Output the [X, Y] coordinate of the center of the cell containing the given text.  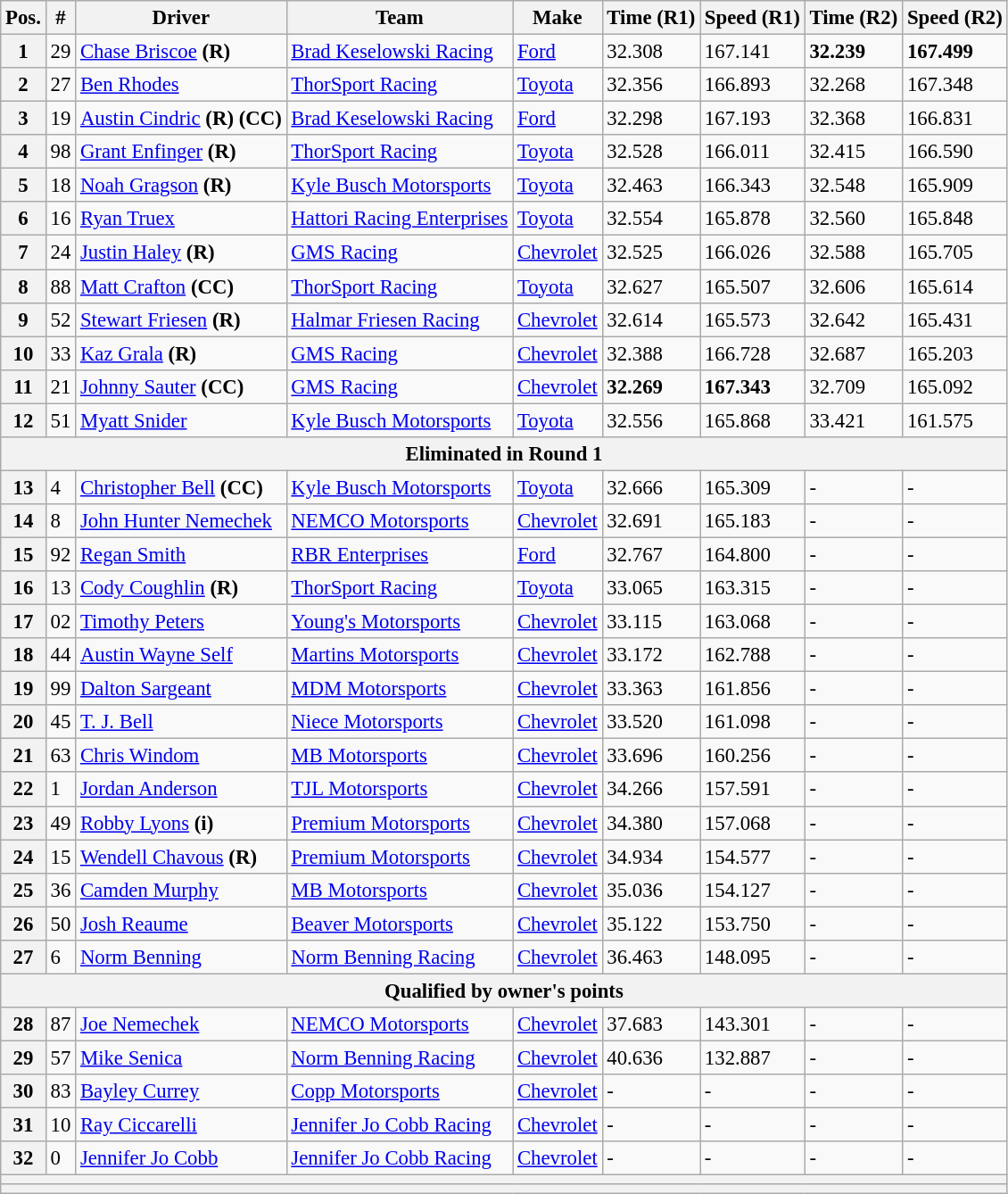
Ben Rhodes [181, 85]
Copp Motorsports [400, 1091]
160.256 [753, 756]
Noah Gragson (R) [181, 186]
166.590 [955, 152]
166.728 [753, 353]
40.636 [651, 1057]
26 [23, 924]
32.614 [651, 319]
Time (R1) [651, 18]
35.036 [651, 890]
161.098 [753, 722]
RBR Enterprises [400, 554]
31 [23, 1125]
32.525 [651, 253]
Speed (R2) [955, 18]
Dalton Sargeant [181, 689]
22 [23, 790]
52 [61, 319]
Hattori Racing Enterprises [400, 219]
John Hunter Nemechek [181, 521]
166.026 [753, 253]
Speed (R1) [753, 18]
32.239 [854, 52]
34.934 [651, 857]
02 [61, 622]
32.268 [854, 85]
50 [61, 924]
157.591 [753, 790]
165.092 [955, 386]
164.800 [753, 554]
Grant Enfinger (R) [181, 152]
165.431 [955, 319]
Team [400, 18]
Ryan Truex [181, 219]
49 [61, 823]
153.750 [753, 924]
9 [23, 319]
167.141 [753, 52]
Regan Smith [181, 554]
Martins Motorsports [400, 655]
Young's Motorsports [400, 622]
163.068 [753, 622]
32.554 [651, 219]
Joe Nemechek [181, 1024]
33.363 [651, 689]
32.666 [651, 487]
32.298 [651, 119]
45 [61, 722]
35.122 [651, 924]
163.315 [753, 588]
Josh Reaume [181, 924]
Chris Windom [181, 756]
161.575 [955, 420]
20 [23, 722]
Time (R2) [854, 18]
Austin Cindric (R) (CC) [181, 119]
161.856 [753, 689]
32.528 [651, 152]
99 [61, 689]
Niece Motorsports [400, 722]
167.348 [955, 85]
Jordan Anderson [181, 790]
32.642 [854, 319]
32.368 [854, 119]
165.183 [753, 521]
165.309 [753, 487]
34.380 [651, 823]
28 [23, 1024]
32.548 [854, 186]
TJL Motorsports [400, 790]
Austin Wayne Self [181, 655]
154.127 [753, 890]
Halmar Friesen Racing [400, 319]
2 [23, 85]
44 [61, 655]
32.560 [854, 219]
166.343 [753, 186]
23 [23, 823]
Christopher Bell (CC) [181, 487]
Cody Coughlin (R) [181, 588]
17 [23, 622]
33.115 [651, 622]
36.463 [651, 958]
# [61, 18]
33.520 [651, 722]
Qualified by owner's points [504, 991]
165.878 [753, 219]
Camden Murphy [181, 890]
33.696 [651, 756]
Johnny Sauter (CC) [181, 386]
132.887 [753, 1057]
32.415 [854, 152]
32.556 [651, 420]
0 [61, 1158]
63 [61, 756]
32.687 [854, 353]
33.172 [651, 655]
83 [61, 1091]
Kaz Grala (R) [181, 353]
5 [23, 186]
Norm Benning [181, 958]
148.095 [753, 958]
14 [23, 521]
32.691 [651, 521]
143.301 [753, 1024]
51 [61, 420]
Matt Crafton (CC) [181, 286]
98 [61, 152]
36 [61, 890]
57 [61, 1057]
167.499 [955, 52]
Myatt Snider [181, 420]
Ray Ciccarelli [181, 1125]
Bayley Currey [181, 1091]
33.065 [651, 588]
Beaver Motorsports [400, 924]
Justin Haley (R) [181, 253]
Driver [181, 18]
165.848 [955, 219]
167.343 [753, 386]
7 [23, 253]
33.421 [854, 420]
162.788 [753, 655]
Timothy Peters [181, 622]
166.011 [753, 152]
154.577 [753, 857]
165.573 [753, 319]
166.893 [753, 85]
165.507 [753, 286]
166.831 [955, 119]
Pos. [23, 18]
32.709 [854, 386]
Make [558, 18]
12 [23, 420]
11 [23, 386]
32.388 [651, 353]
T. J. Bell [181, 722]
87 [61, 1024]
3 [23, 119]
MDM Motorsports [400, 689]
32.627 [651, 286]
32.588 [854, 253]
165.909 [955, 186]
32 [23, 1158]
165.614 [955, 286]
Robby Lyons (i) [181, 823]
33 [61, 353]
30 [23, 1091]
32.767 [651, 554]
32.606 [854, 286]
165.203 [955, 353]
88 [61, 286]
34.266 [651, 790]
Chase Briscoe (R) [181, 52]
92 [61, 554]
Wendell Chavous (R) [181, 857]
Jennifer Jo Cobb [181, 1158]
32.308 [651, 52]
32.463 [651, 186]
157.068 [753, 823]
165.868 [753, 420]
32.356 [651, 85]
25 [23, 890]
Stewart Friesen (R) [181, 319]
32.269 [651, 386]
165.705 [955, 253]
Eliminated in Round 1 [504, 454]
167.193 [753, 119]
37.683 [651, 1024]
Mike Senica [181, 1057]
